Output the (x, y) coordinate of the center of the cell containing the given text.  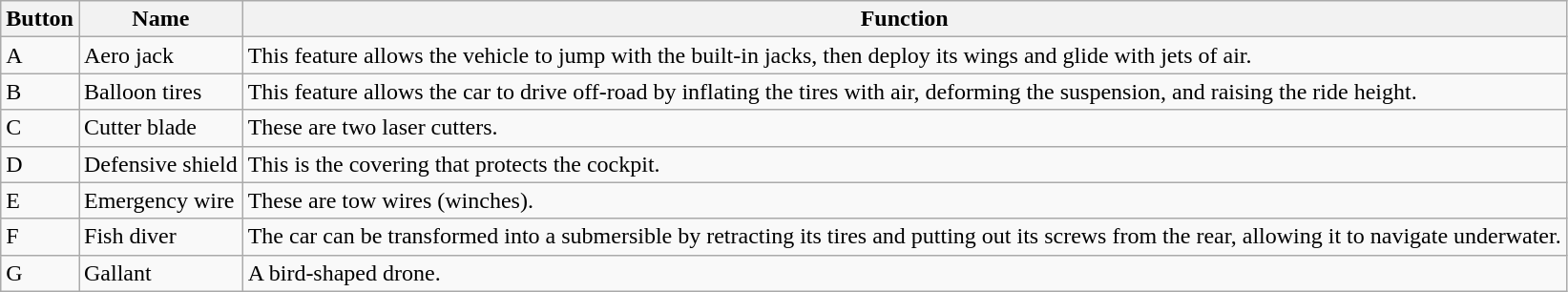
Button (40, 19)
These are two laser cutters. (905, 128)
Emergency wire (160, 200)
E (40, 200)
These are tow wires (winches). (905, 200)
F (40, 237)
Function (905, 19)
D (40, 164)
The car can be transformed into a submersible by retracting its tires and putting out its screws from the rear, allowing it to navigate underwater. (905, 237)
B (40, 92)
A bird-shaped drone. (905, 273)
C (40, 128)
Defensive shield (160, 164)
Cutter blade (160, 128)
G (40, 273)
Fish diver (160, 237)
Name (160, 19)
This feature allows the car to drive off-road by inflating the tires with air, deforming the suspension, and raising the ride height. (905, 92)
This feature allows the vehicle to jump with the built-in jacks, then deploy its wings and glide with jets of air. (905, 55)
Balloon tires (160, 92)
Gallant (160, 273)
A (40, 55)
This is the covering that protects the cockpit. (905, 164)
Aero jack (160, 55)
